Capture the cell that displays the provided text and extract its [X, Y] central coordinate. 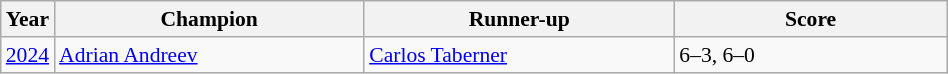
Year [28, 19]
Adrian Andreev [209, 55]
6–3, 6–0 [810, 55]
Score [810, 19]
Runner-up [519, 19]
2024 [28, 55]
Champion [209, 19]
Carlos Taberner [519, 55]
